Capture the cell that displays the provided text and extract its [x, y] central coordinate. 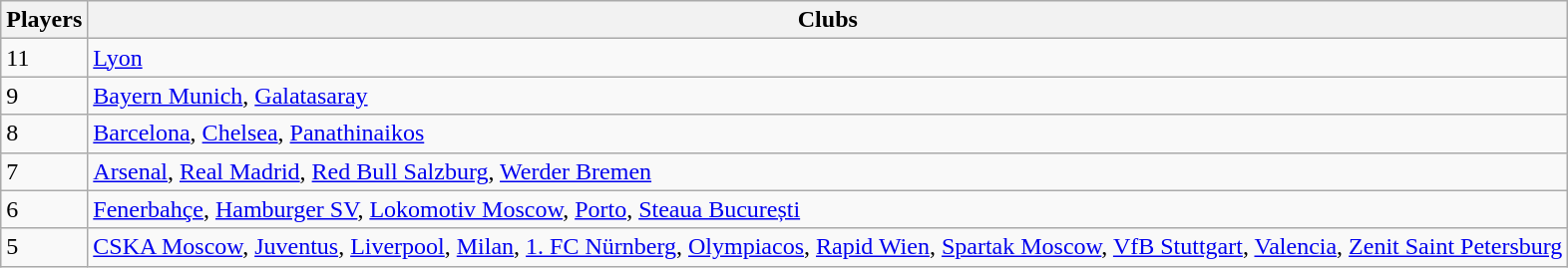
CSKA Moscow, Juventus, Liverpool, Milan, 1. FC Nürnberg, Olympiacos, Rapid Wien, Spartak Moscow, VfB Stuttgart, Valencia, Zenit Saint Petersburg [828, 247]
Arsenal, Real Madrid, Red Bull Salzburg, Werder Bremen [828, 171]
Barcelona, Chelsea, Panathinaikos [828, 134]
9 [44, 96]
Bayern Munich, Galatasaray [828, 96]
Lyon [828, 58]
Players [44, 20]
8 [44, 134]
7 [44, 171]
5 [44, 247]
Clubs [828, 20]
11 [44, 58]
Fenerbahçe, Hamburger SV, Lokomotiv Moscow, Porto, Steaua București [828, 209]
6 [44, 209]
